Output the [x, y] coordinate of the center of the cell containing the given text.  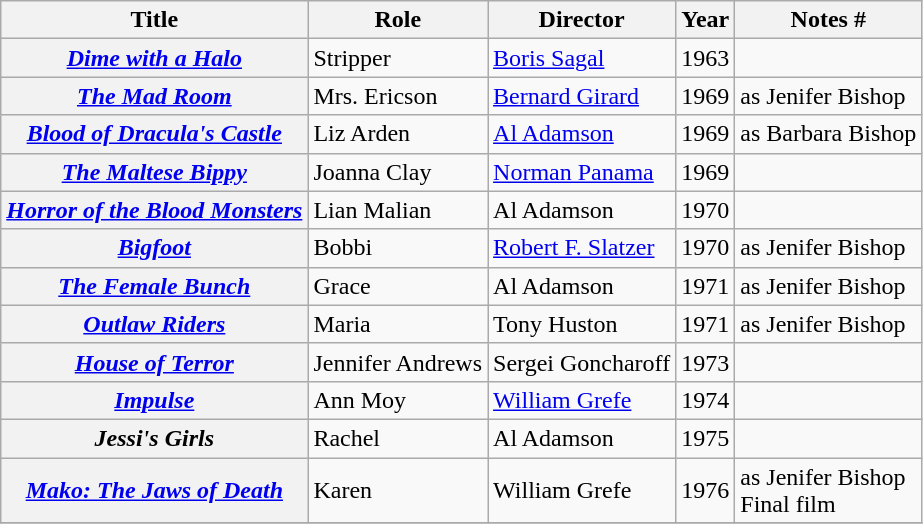
Norman Panama [582, 172]
Sergei Goncharoff [582, 362]
Karen [398, 490]
Robert F. Slatzer [582, 248]
Director [582, 20]
Maria [398, 324]
Ann Moy [398, 400]
Joanna Clay [398, 172]
The Mad Room [154, 96]
House of Terror [154, 362]
Notes # [828, 20]
Horror of the Blood Monsters [154, 210]
1975 [706, 438]
Mrs. Ericson [398, 96]
1976 [706, 490]
Title [154, 20]
Blood of Dracula's Castle [154, 134]
as Jenifer BishopFinal film [828, 490]
Mako: The Jaws of Death [154, 490]
1963 [706, 58]
Tony Huston [582, 324]
Bernard Girard [582, 96]
Year [706, 20]
Jennifer Andrews [398, 362]
1973 [706, 362]
Impulse [154, 400]
Jessi's Girls [154, 438]
The Maltese Bippy [154, 172]
Role [398, 20]
Bobbi [398, 248]
Lian Malian [398, 210]
as Barbara Bishop [828, 134]
The Female Bunch [154, 286]
Grace [398, 286]
Boris Sagal [582, 58]
Dime with a Halo [154, 58]
1974 [706, 400]
Bigfoot [154, 248]
Stripper [398, 58]
Outlaw Riders [154, 324]
Rachel [398, 438]
Liz Arden [398, 134]
